Pinpoint the cell where the given text exists, returning its [X, Y] midpoint coordinate. 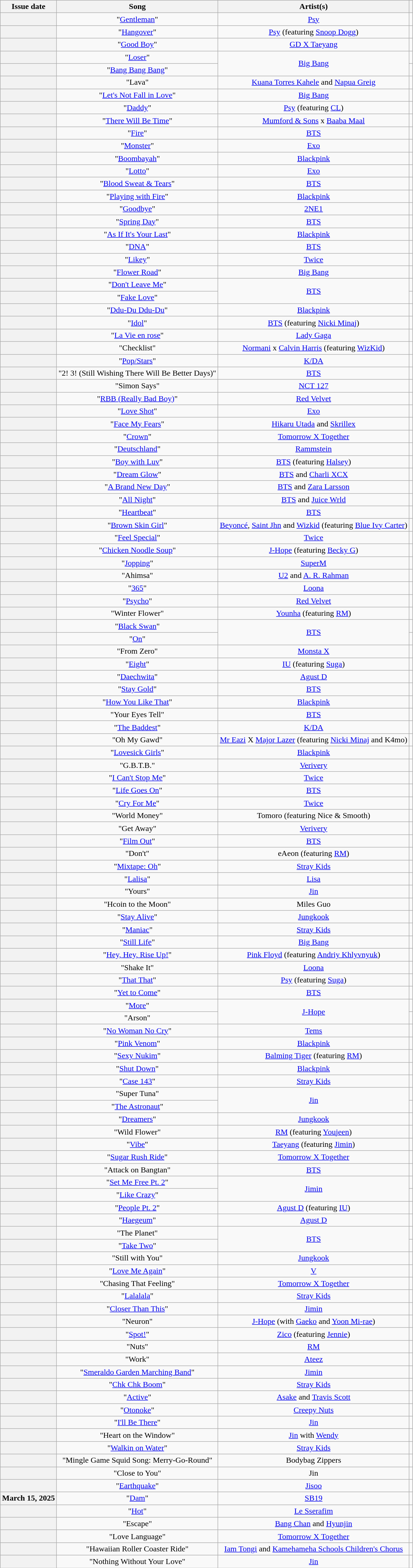
"Lava" [137, 82]
"No Woman No Cry" [137, 1031]
"Walkin on Water" [137, 1448]
"I'll Be There" [137, 1423]
SuperM [314, 563]
Taeyang (featuring Jimin) [314, 1144]
"Love Me Again" [137, 1271]
"I Can't Stop Me" [137, 778]
"Lotto" [137, 171]
Balming Tiger (featuring RM) [314, 1056]
"Get Away" [137, 828]
"Jopping" [137, 563]
"Bang Bang Bang" [137, 70]
"Let's Not Fall in Love" [137, 95]
"Good Boy" [137, 45]
"Escape" [137, 1523]
"Set Me Free Pt. 2" [137, 1182]
"Daddy" [137, 108]
Rammstein [314, 449]
Lisa [314, 879]
Pink Floyd (featuring Andriy Khlyvnyuk) [314, 955]
Beyoncé, Saint Jhn and Wizkid (featuring Blue Ivy Carter) [314, 525]
"Winter Flower" [137, 613]
"Vibe" [137, 1144]
"Earthquake" [137, 1486]
"Dreamers" [137, 1119]
"Likey" [137, 259]
"Boombayah" [137, 158]
IU (featuring Suga) [314, 664]
Artist(s) [314, 7]
"Wild Flower" [137, 1132]
BTS and Zara Larsson [314, 487]
"Chicken Noodle Soup" [137, 550]
RM (featuring Youjeen) [314, 1132]
"Love Language" [137, 1536]
"Film Out" [137, 841]
BTS and Charli XCX [314, 474]
"Mingle Game Squid Song: Merry-Go-Round" [137, 1460]
Zico (featuring Jennie) [314, 1334]
Psy (featuring Suga) [314, 980]
"Sugar Rush Ride" [137, 1157]
"That That" [137, 980]
Song [137, 7]
"Shake It" [137, 968]
"Don't Leave Me" [137, 285]
"Love Shot" [137, 411]
"Yours" [137, 891]
"2! 3! (Still Wishing There Will Be Better Days)" [137, 373]
"From Zero" [137, 651]
"Brown Skin Girl" [137, 525]
"Life Goes On" [137, 790]
"Nothing Without Your Love" [137, 1561]
BTS (featuring Nicki Minaj) [314, 323]
Mr Eazi X Major Lazer (featuring Nicki Minaj and K4mo) [314, 740]
"Psycho" [137, 601]
J-Hope (with Gaeko and Yoon Mi-rae) [314, 1321]
"Checklist" [137, 348]
V [314, 1271]
"Maniac" [137, 929]
eAeon (featuring RM) [314, 854]
"Take Two" [137, 1245]
"Case 143" [137, 1081]
"Goodbye" [137, 209]
Tomoro (featuring Nice & Smooth) [314, 816]
"Like Crazy" [137, 1195]
"Fake Love" [137, 297]
"Lalalala" [137, 1296]
"Eight" [137, 664]
Mumford & Sons x Baaba Maal [314, 120]
Younha (featuring RM) [314, 613]
"All Night" [137, 500]
Lady Gaga [314, 335]
"Pink Venom" [137, 1043]
"Hot" [137, 1511]
Ateez [314, 1359]
"Ahimsa" [137, 576]
"Gentleman" [137, 19]
Bodybag Zippers [314, 1460]
"There Will Be Time" [137, 120]
BTS and Juice Wrld [314, 500]
NCT 127 [314, 386]
"Monster" [137, 145]
"On" [137, 639]
"G.B.T.B." [137, 765]
"Otonoke" [137, 1410]
"Crown" [137, 436]
"Attack on Bangtan" [137, 1169]
"Active" [137, 1397]
Iam Tongi and Kamehameha Schools Children's Chorus [314, 1549]
"The Baddest" [137, 727]
Kuana Torres Kahele and Napua Greig [314, 82]
"Hcoin to the Moon" [137, 904]
Psy (featuring Snoop Dogg) [314, 32]
"Cry For Me" [137, 803]
"Feel Special" [137, 537]
"Deutschland" [137, 449]
Issue date [29, 7]
"Your Eyes Tell" [137, 714]
Psy (featuring CL) [314, 108]
Monsta X [314, 651]
Bang Chan and Hyunjin [314, 1523]
"Lalisa" [137, 879]
"Heart on the Window" [137, 1435]
"Chasing That Feeling" [137, 1283]
"The Planet" [137, 1233]
"A Brand New Day" [137, 487]
"Spring Day" [137, 222]
"Spot!" [137, 1334]
"Blood Sweat & Tears" [137, 184]
Normani x Calvin Harris (featuring WizKid) [314, 348]
"As If It's Your Last" [137, 234]
"Nuts" [137, 1346]
"Closer Than This" [137, 1309]
"Mixtape: Oh" [137, 866]
"RBB (Really Bad Boy)" [137, 399]
"Pop/Stars" [137, 360]
"Hey, Hey, Rise Up!" [137, 955]
"Close to You" [137, 1473]
Tems [314, 1031]
Psy [314, 19]
J-Hope [314, 1012]
"Lovesick Girls" [137, 752]
"Sexy Nukim" [137, 1056]
"Hawaiian Roller Coaster Ride" [137, 1549]
"Dream Glow" [137, 474]
"Stay Gold" [137, 689]
"Loser" [137, 57]
Agust D (featuring IU) [314, 1208]
J-Hope (featuring Becky G) [314, 550]
"Ddu-Du Ddu-Du" [137, 310]
"Still Life" [137, 942]
Jin with Wendy [314, 1435]
"Hangover" [137, 32]
"Shut Down" [137, 1068]
"Fire" [137, 133]
"Neuron" [137, 1321]
Asake and Travis Scott [314, 1397]
"Chk Chk Boom" [137, 1385]
"La Vie en rose" [137, 335]
"More" [137, 1005]
"Super Tuna" [137, 1094]
BTS (featuring Halsey) [314, 462]
"Playing with Fire" [137, 196]
Le Sserafim [314, 1511]
"Idol" [137, 323]
"Flower Road" [137, 272]
"Oh My Gawd" [137, 740]
"Haegeum" [137, 1220]
Creepy Nuts [314, 1410]
"Face My Fears" [137, 424]
"Arson" [137, 1018]
SB19 [314, 1498]
"365" [137, 588]
"People Pt. 2" [137, 1208]
"Daechwita" [137, 677]
"Work" [137, 1359]
"Stay Alive" [137, 917]
"The Astronaut" [137, 1106]
2NE1 [314, 209]
"Smeraldo Garden Marching Band" [137, 1372]
"Simon Says" [137, 386]
Jisoo [314, 1486]
RM [314, 1346]
GD X Taeyang [314, 45]
"Still with You" [137, 1258]
"World Money" [137, 816]
"Dam" [137, 1498]
"Black Swan" [137, 626]
"Yet to Come" [137, 993]
U2 and A. R. Rahman [314, 576]
"Heartbeat" [137, 512]
"Boy with Luv" [137, 462]
"DNA" [137, 247]
"How You Like That" [137, 702]
"Don't" [137, 854]
March 15, 2025 [29, 1498]
Miles Guo [314, 904]
Hikaru Utada and Skrillex [314, 424]
